Search for the cell housing the specified text and yield its [x, y] center coordinate. 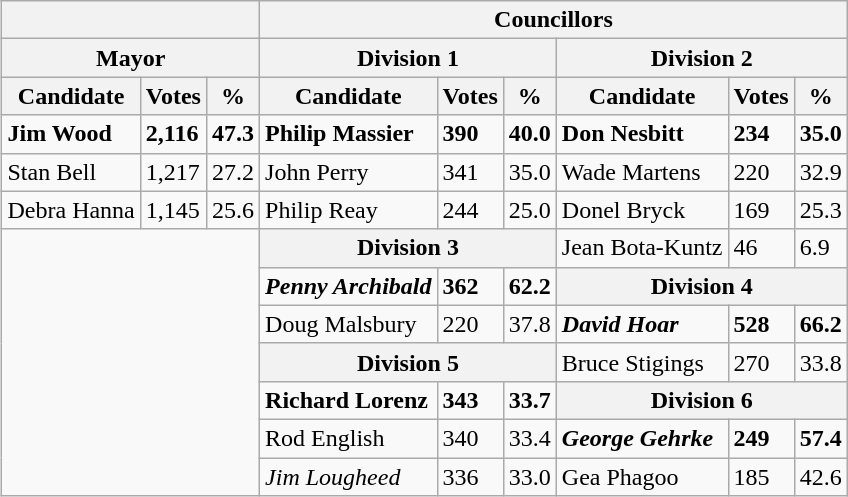
Gea Phagoo [642, 477]
Philip Massier [349, 134]
1,145 [173, 210]
33.4 [530, 438]
341 [470, 172]
185 [761, 477]
Jim Wood [71, 134]
Division 6 [702, 400]
270 [761, 362]
6.9 [820, 248]
Doug Malsbury [349, 324]
33.7 [530, 400]
Wade Martens [642, 172]
Rod English [349, 438]
362 [470, 286]
David Hoar [642, 324]
62.2 [530, 286]
Debra Hanna [71, 210]
2,116 [173, 134]
47.3 [232, 134]
25.6 [232, 210]
40.0 [530, 134]
Division 4 [702, 286]
33.0 [530, 477]
33.8 [820, 362]
Division 1 [408, 58]
Donel Bryck [642, 210]
Division 2 [702, 58]
46 [761, 248]
Penny Archibald [349, 286]
340 [470, 438]
Division 3 [408, 248]
234 [761, 134]
390 [470, 134]
Councillors [554, 20]
169 [761, 210]
John Perry [349, 172]
42.6 [820, 477]
343 [470, 400]
Stan Bell [71, 172]
Philip Reay [349, 210]
37.8 [530, 324]
336 [470, 477]
249 [761, 438]
57.4 [820, 438]
32.9 [820, 172]
25.3 [820, 210]
25.0 [530, 210]
Bruce Stigings [642, 362]
Don Nesbitt [642, 134]
Jean Bota-Kuntz [642, 248]
Jim Lougheed [349, 477]
Division 5 [408, 362]
244 [470, 210]
George Gehrke [642, 438]
66.2 [820, 324]
Mayor [131, 58]
528 [761, 324]
1,217 [173, 172]
27.2 [232, 172]
Richard Lorenz [349, 400]
